From the cell containing the given text, extract its center point as [x, y] coordinate. 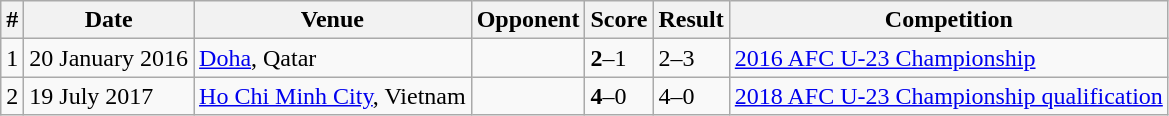
Score [619, 20]
2–3 [691, 58]
# [12, 20]
Opponent [528, 20]
Ho Chi Minh City, Vietnam [333, 96]
19 July 2017 [109, 96]
2018 AFC U-23 Championship qualification [948, 96]
Venue [333, 20]
2–1 [619, 58]
2016 AFC U-23 Championship [948, 58]
2 [12, 96]
Doha, Qatar [333, 58]
Result [691, 20]
1 [12, 58]
20 January 2016 [109, 58]
Date [109, 20]
Competition [948, 20]
